Scan for the cell matching the given text and deliver its (x, y) coordinate at center. 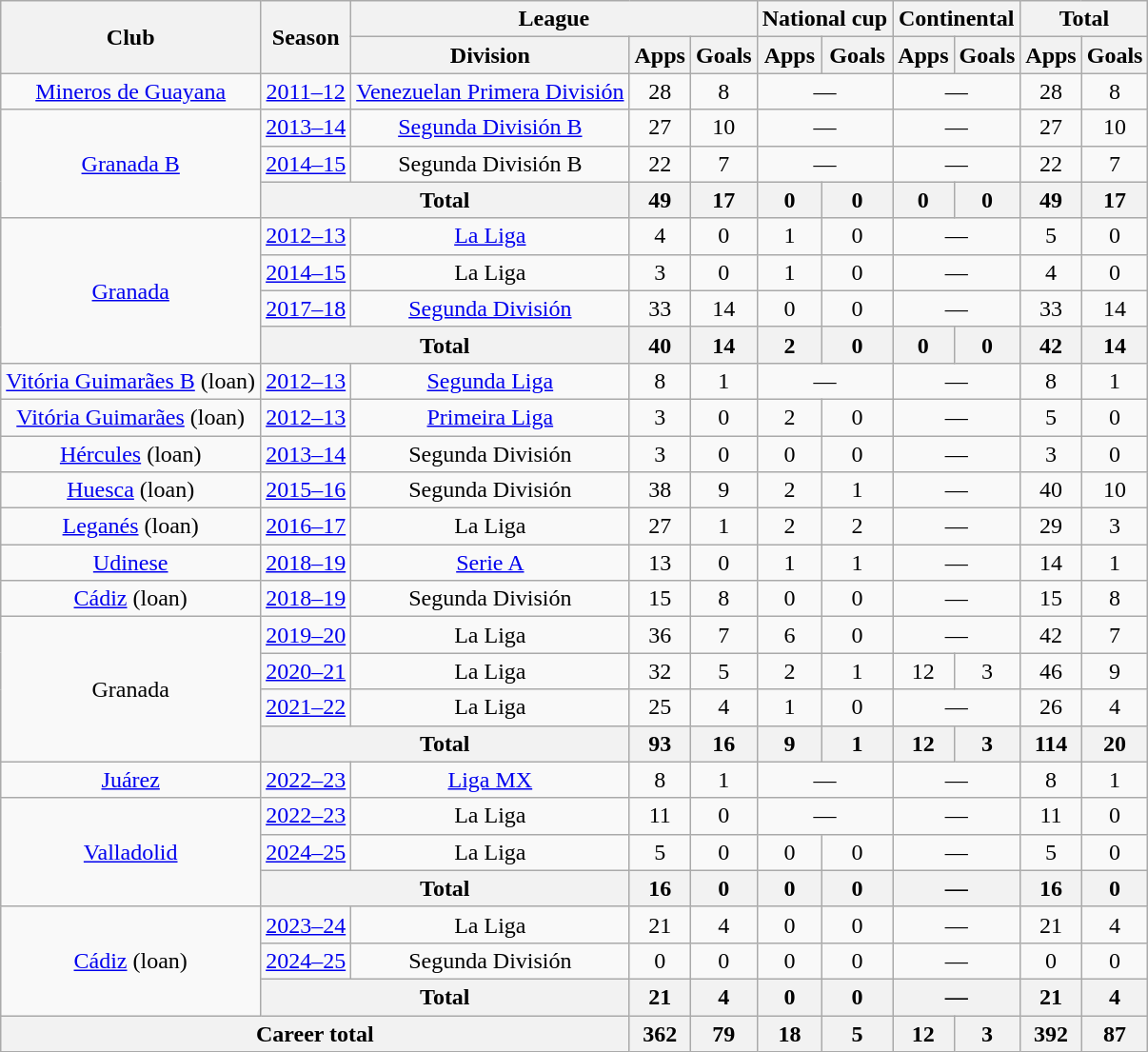
Division (490, 55)
Club (131, 37)
National cup (824, 19)
Vitória Guimarães (loan) (131, 417)
32 (660, 671)
18 (789, 1033)
Valladolid (131, 852)
Udinese (131, 563)
2023–24 (307, 924)
46 (1051, 671)
26 (1051, 707)
Primeira Liga (490, 417)
36 (660, 635)
2019–20 (307, 635)
Career total (315, 1033)
362 (660, 1033)
Hércules (loan) (131, 454)
Serie A (490, 563)
Venezuelan Primera División (490, 91)
29 (1051, 526)
Leganés (loan) (131, 526)
Mineros de Guayana (131, 91)
2016–17 (307, 526)
2020–21 (307, 671)
Segunda Liga (490, 381)
392 (1051, 1033)
13 (660, 563)
2015–16 (307, 490)
93 (660, 744)
25 (660, 707)
6 (789, 635)
Liga MX (490, 780)
79 (723, 1033)
Vitória Guimarães B (loan) (131, 381)
114 (1051, 744)
Huesca (loan) (131, 490)
Continental (957, 19)
2017–18 (307, 308)
38 (660, 490)
League (554, 19)
20 (1115, 744)
2011–12 (307, 91)
Granada B (131, 164)
Season (307, 37)
Juárez (131, 780)
87 (1115, 1033)
2021–22 (307, 707)
